Extract the (X, Y) coordinate from the center of the cell holding the provided text.  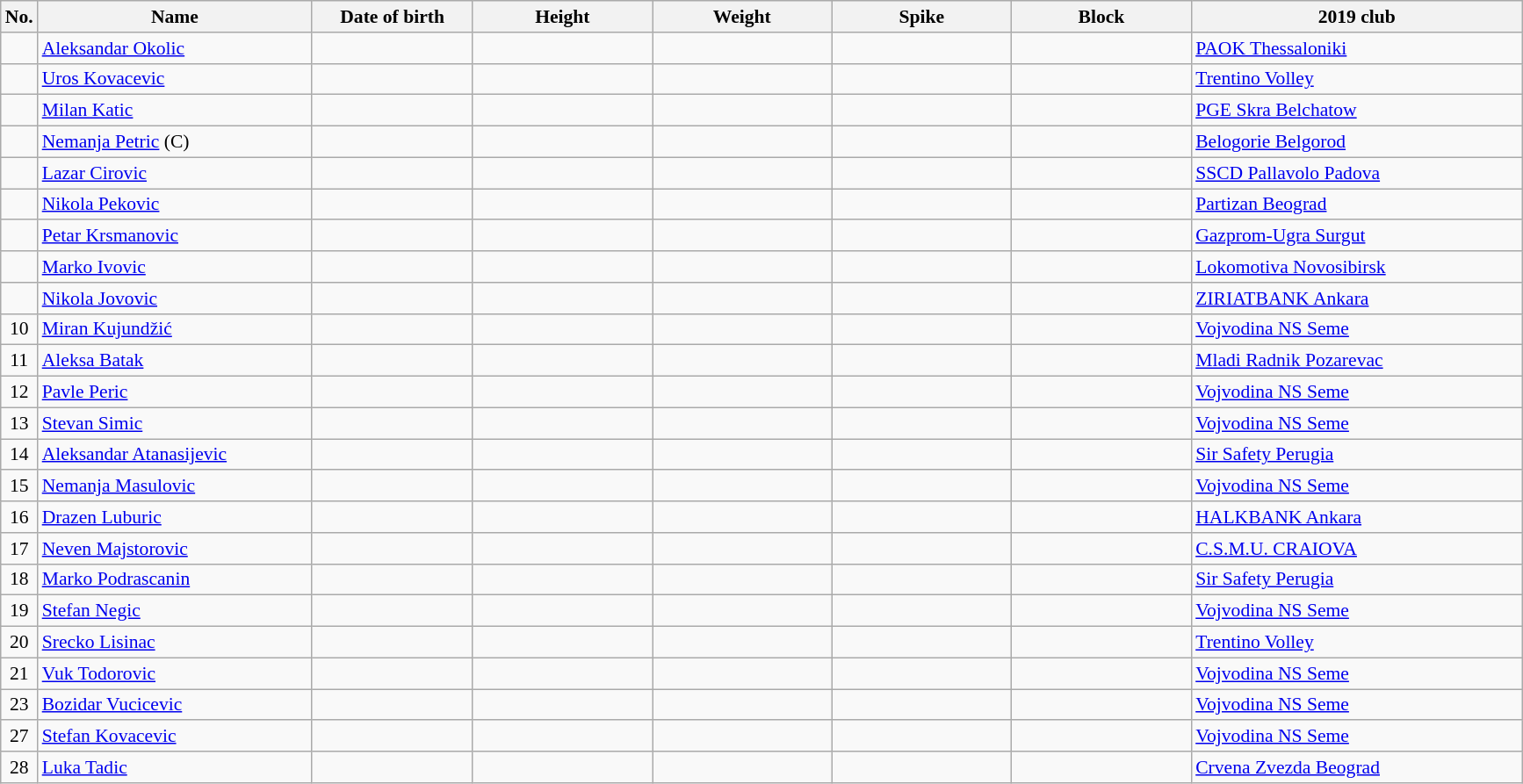
Spike (922, 17)
23 (19, 705)
20 (19, 643)
Date of birth (392, 17)
HALKBANK Ankara (1356, 517)
Uros Kovacevic (176, 79)
11 (19, 361)
Crvena Zvezda Beograd (1356, 767)
27 (19, 737)
13 (19, 423)
21 (19, 673)
Block (1101, 17)
Marko Podrascanin (176, 579)
C.S.M.U. CRAIOVA (1356, 549)
Vuk Todorovic (176, 673)
Srecko Lisinac (176, 643)
10 (19, 329)
18 (19, 579)
Nemanja Petric (C) (176, 142)
Milan Katic (176, 111)
Nikola Jovovic (176, 298)
Mladi Radnik Pozarevac (1356, 361)
Petar Krsmanovic (176, 236)
Height (562, 17)
Miran Kujundžić (176, 329)
28 (19, 767)
15 (19, 486)
SSCD Pallavolo Padova (1356, 173)
Luka Tadic (176, 767)
Drazen Luburic (176, 517)
Marko Ivovic (176, 267)
12 (19, 392)
Nemanja Masulovic (176, 486)
16 (19, 517)
17 (19, 549)
Aleksa Batak (176, 361)
Aleksandar Okolic (176, 48)
PGE Skra Belchatow (1356, 111)
Stevan Simic (176, 423)
Stefan Kovacevic (176, 737)
ZIRIATBANK Ankara (1356, 298)
Weight (743, 17)
Name (176, 17)
Partizan Beograd (1356, 205)
Nikola Pekovic (176, 205)
2019 club (1356, 17)
Lokomotiva Novosibirsk (1356, 267)
Lazar Cirovic (176, 173)
Stefan Negic (176, 611)
PAOK Thessaloniki (1356, 48)
Aleksandar Atanasijevic (176, 455)
Bozidar Vucicevic (176, 705)
Pavle Peric (176, 392)
19 (19, 611)
Belogorie Belgorod (1356, 142)
Gazprom-Ugra Surgut (1356, 236)
14 (19, 455)
Neven Majstorovic (176, 549)
No. (19, 17)
